Find where the given text appears and provide that cell's center as (X, Y) coordinate. 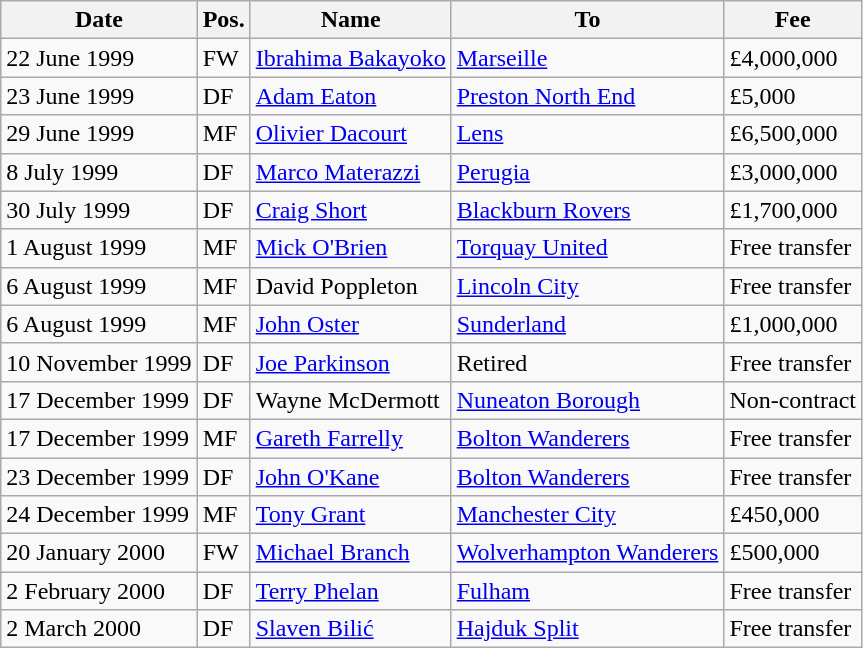
8 July 1999 (99, 172)
Ibrahima Bakayoko (350, 58)
£3,000,000 (793, 172)
Sunderland (588, 324)
Gareth Farrelly (350, 438)
Mick O'Brien (350, 248)
Preston North End (588, 96)
Torquay United (588, 248)
Nuneaton Borough (588, 400)
Blackburn Rovers (588, 210)
To (588, 20)
Date (99, 20)
20 January 2000 (99, 553)
Marseille (588, 58)
Craig Short (350, 210)
£1,700,000 (793, 210)
Fee (793, 20)
Manchester City (588, 515)
Lens (588, 134)
2 February 2000 (99, 591)
£500,000 (793, 553)
23 June 1999 (99, 96)
24 December 1999 (99, 515)
22 June 1999 (99, 58)
2 March 2000 (99, 629)
£4,000,000 (793, 58)
Tony Grant (350, 515)
David Poppleton (350, 286)
Olivier Dacourt (350, 134)
Marco Materazzi (350, 172)
Lincoln City (588, 286)
£450,000 (793, 515)
Slaven Bilić (350, 629)
Name (350, 20)
Perugia (588, 172)
30 July 1999 (99, 210)
Pos. (224, 20)
£1,000,000 (793, 324)
Fulham (588, 591)
Terry Phelan (350, 591)
John Oster (350, 324)
Wayne McDermott (350, 400)
£6,500,000 (793, 134)
Joe Parkinson (350, 362)
23 December 1999 (99, 477)
29 June 1999 (99, 134)
10 November 1999 (99, 362)
Adam Eaton (350, 96)
£5,000 (793, 96)
Hajduk Split (588, 629)
Wolverhampton Wanderers (588, 553)
1 August 1999 (99, 248)
Retired (588, 362)
Michael Branch (350, 553)
Non-contract (793, 400)
John O'Kane (350, 477)
